Scan for the cell matching the given text and deliver its [X, Y] coordinate at center. 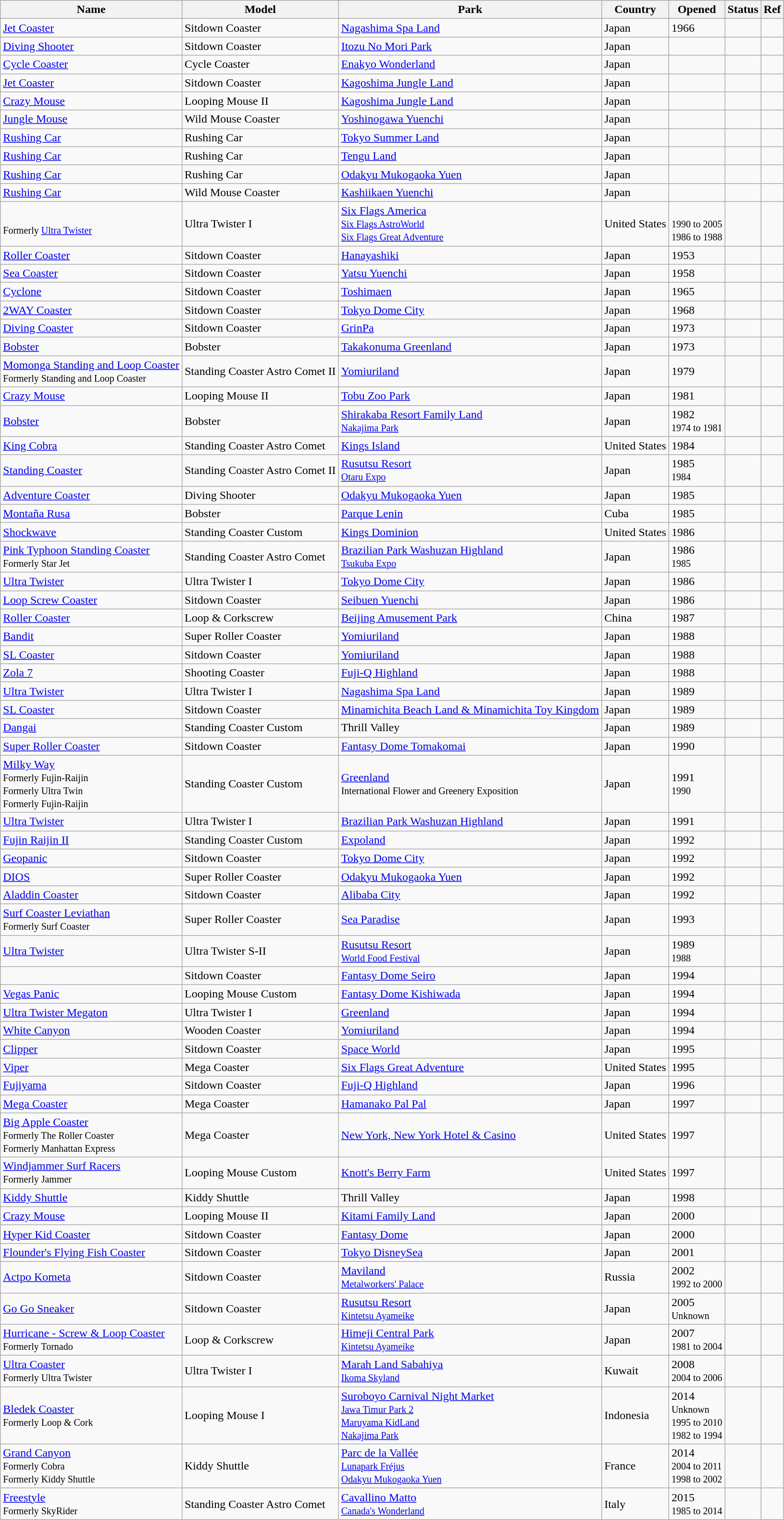
Cavallino MattoCanada's Wonderland [470, 1504]
FreestyleFormerly SkyRider [91, 1504]
Tokyo Summer Land [470, 137]
Parc de la ValléeLunapark FréjusOdakyu Mukogaoka Yuen [470, 1466]
Tengu Land [470, 156]
1991 [697, 822]
Alibaba City [470, 895]
20021992 to 2000 [697, 1277]
Hyper Kid Coaster [91, 1234]
2001 [697, 1252]
Kashiikaen Yuenchi [470, 192]
Yoshinogawa Yuenchi [470, 119]
China [635, 618]
1987 [697, 618]
Pink Typhoon Standing CoasterFormerly Star Jet [91, 557]
DIOS [91, 876]
Ultra Twister Megaton [91, 1012]
1953 [697, 255]
Name [91, 10]
Minamichita Beach Land & Minamichita Toy Kingdom [470, 710]
Sea Paradise [470, 919]
Go Go Sneaker [91, 1308]
Viper [91, 1067]
Fujin Raijin II [91, 840]
Rusutsu ResortKintetsu Ayameike [470, 1308]
Diving Coaster [91, 328]
White Canyon [91, 1031]
Looping Mouse I [260, 1415]
Fantasy Dome [470, 1234]
Fantasy Dome Kishiwada [470, 994]
Jungle Mouse [91, 119]
1968 [697, 310]
2014Unknown1995 to 20101982 to 1994 [697, 1415]
Rusutsu ResortOtaru Expo [470, 470]
Hanayashiki [470, 255]
Enakyo Wonderland [470, 64]
1990 [697, 746]
Seibuen Yuenchi [470, 599]
Rusutsu ResortWorld Food Festival [470, 951]
1984 [697, 446]
Milky WayFormerly Fujin-RaijinFormerly Ultra TwinFormerly Fujin-Raijin [91, 784]
Montaña Rusa [91, 513]
Opened [697, 10]
20151985 to 2014 [697, 1504]
Wooden Coaster [260, 1031]
Kings Island [470, 446]
France [635, 1466]
Knott's Berry Farm [470, 1173]
1993 [697, 919]
Beijing Amusement Park [470, 618]
Ultra Twister S-II [260, 951]
Hamanako Pal Pal [470, 1104]
Six Flags Great Adventure [470, 1067]
Grand CanyonFormerly CobraFormerly Kiddy Shuttle [91, 1466]
Brazilian Park Washuzan HighlandTsukuba Expo [470, 557]
Actpo Kometa [91, 1277]
Big Apple CoasterFormerly The Roller CoasterFormerly Manhattan Express [91, 1135]
Surf Coaster LeviathanFormerly Surf Coaster [91, 919]
Italy [635, 1504]
Clipper [91, 1049]
20071981 to 2004 [697, 1340]
19891988 [697, 951]
Shockwave [91, 532]
20142004 to 20111998 to 2002 [697, 1466]
Fantasy Dome Seiro [470, 976]
Cuba [635, 513]
Six Flags AmericaSix Flags AstroWorldSix Flags Great Adventure [470, 224]
Shirakaba Resort Family Land Nakajima Park [470, 421]
GreenlandInternational Flower and Greenery Exposition [470, 784]
20082004 to 2006 [697, 1371]
Expoland [470, 840]
1981 [697, 396]
Park [470, 10]
Hurricane - Screw & Loop CoasterFormerly Tornado [91, 1340]
Model [260, 10]
Bandit [91, 636]
Marah Land SabahiyaIkoma Skyland [470, 1371]
1965 [697, 292]
Takakonuma Greenland [470, 347]
Sea Coaster [91, 274]
Russia [635, 1277]
Country [635, 10]
Space World [470, 1049]
Fujiyama [91, 1085]
Standing Coaster [91, 470]
Adventure Coaster [91, 495]
Vegas Panic [91, 994]
19861985 [697, 557]
1979 [697, 371]
19821974 to 1981 [697, 421]
Dangai [91, 728]
Yatsu Yuenchi [470, 274]
2WAY Coaster [91, 310]
19851984 [697, 470]
Greenland [470, 1012]
Indonesia [635, 1415]
Brazilian Park Washuzan Highland [470, 822]
Geopanic [91, 858]
Status [743, 10]
Tobu Zoo Park [470, 396]
19911990 [697, 784]
1998 [697, 1197]
Momonga Standing and Loop CoasterFormerly Standing and Loop Coaster [91, 371]
Toshimaen [470, 292]
Parque Lenin [470, 513]
1958 [697, 274]
1996 [697, 1085]
Kitami Family Land [470, 1216]
Fantasy Dome Tomakomai [470, 746]
Tokyo DisneySea [470, 1252]
Kings Dominion [470, 532]
1990 to 20051986 to 1988 [697, 224]
Bledek CoasterFormerly Loop & Cork [91, 1415]
Himeji Central ParkKintetsu Ayameike [470, 1340]
1966 [697, 28]
Loop Screw Coaster [91, 599]
Kuwait [635, 1371]
Suroboyo Carnival Night MarketJawa Timur Park 2Maruyama KidLandNakajima Park [470, 1415]
Aladdin Coaster [91, 895]
Zola 7 [91, 673]
Cyclone [91, 292]
Ref [772, 10]
Formerly Ultra Twister [91, 224]
King Cobra [91, 446]
MavilandMetalworkers' Palace [470, 1277]
New York, New York Hotel & Casino [470, 1135]
GrinPa [470, 328]
2005Unknown [697, 1308]
Itozu No Mori Park [470, 46]
Windjammer Surf RacersFormerly Jammer [91, 1173]
Ultra CoasterFormerly Ultra Twister [91, 1371]
Shooting Coaster [260, 673]
Flounder's Flying Fish Coaster [91, 1252]
